Locate the cell with the specified text and output its [x, y] center coordinate. 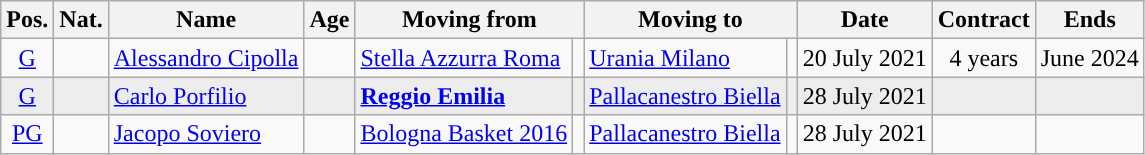
Alessandro Cipolla [206, 58]
Moving from [470, 20]
Ends [1090, 20]
Age [330, 20]
PG [28, 134]
Pos. [28, 20]
Carlo Porfilio [206, 96]
Contract [984, 20]
Nat. [81, 20]
Bologna Basket 2016 [464, 134]
Name [206, 20]
Date [864, 20]
Urania Milano [685, 58]
Jacopo Soviero [206, 134]
4 years [984, 58]
Stella Azzurra Roma [464, 58]
Moving to [690, 20]
June 2024 [1090, 58]
20 July 2021 [864, 58]
Reggio Emilia [464, 96]
